Identify which cell holds the provided text, then report its [x, y] central coordinate. 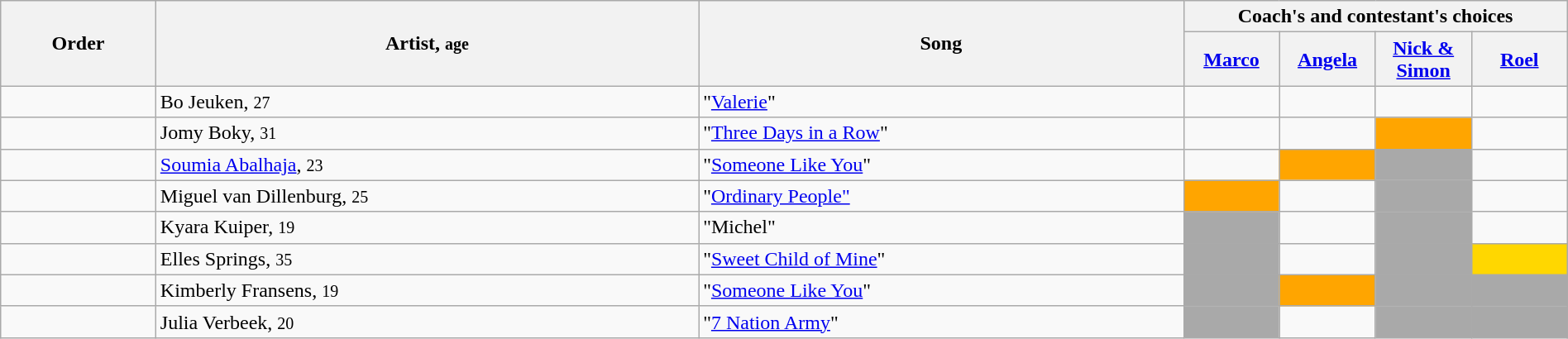
Artist, age [427, 43]
Order [79, 43]
Marco [1231, 60]
Angela [1327, 60]
Nick & Simon [1423, 60]
Jomy Boky, 31 [427, 133]
Soumia Abalhaja, 23 [427, 165]
Miguel van Dillenburg, 25 [427, 196]
"7 Nation Army" [941, 322]
Bo Jeuken, 27 [427, 102]
Coach's and contestant's choices [1375, 17]
Roel [1519, 60]
Song [941, 43]
"Valerie" [941, 102]
"Sweet Child of Mine" [941, 259]
Kyara Kuiper, 19 [427, 227]
Julia Verbeek, 20 [427, 322]
"Ordinary People" [941, 196]
Elles Springs, 35 [427, 259]
Kimberly Fransens, 19 [427, 290]
"Three Days in a Row" [941, 133]
"Michel" [941, 227]
